Search for the cell housing the specified text and yield its (X, Y) center coordinate. 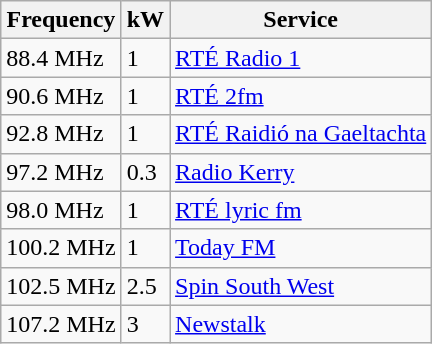
Newstalk (301, 324)
Spin South West (301, 286)
97.2 MHz (61, 172)
100.2 MHz (61, 248)
107.2 MHz (61, 324)
102.5 MHz (61, 286)
Radio Kerry (301, 172)
Today FM (301, 248)
92.8 MHz (61, 134)
Frequency (61, 20)
88.4 MHz (61, 58)
RTÉ Radio 1 (301, 58)
0.3 (145, 172)
RTÉ 2fm (301, 96)
2.5 (145, 286)
3 (145, 324)
98.0 MHz (61, 210)
kW (145, 20)
RTÉ Raidió na Gaeltachta (301, 134)
RTÉ lyric fm (301, 210)
90.6 MHz (61, 96)
Service (301, 20)
